Determine the (X, Y) coordinate at the center of the cell enclosing the given text.  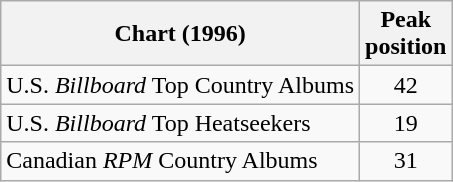
19 (406, 123)
31 (406, 161)
Peakposition (406, 34)
42 (406, 85)
U.S. Billboard Top Country Albums (180, 85)
Chart (1996) (180, 34)
U.S. Billboard Top Heatseekers (180, 123)
Canadian RPM Country Albums (180, 161)
